From the cell containing the given text, extract its center point as [X, Y] coordinate. 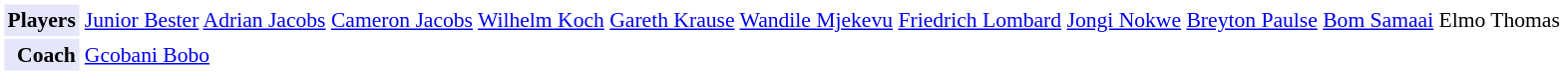
Players [41, 20]
Coach [41, 55]
Gcobani Bobo [822, 55]
